Extract the (x, y) coordinate from the center of the cell holding the provided text.  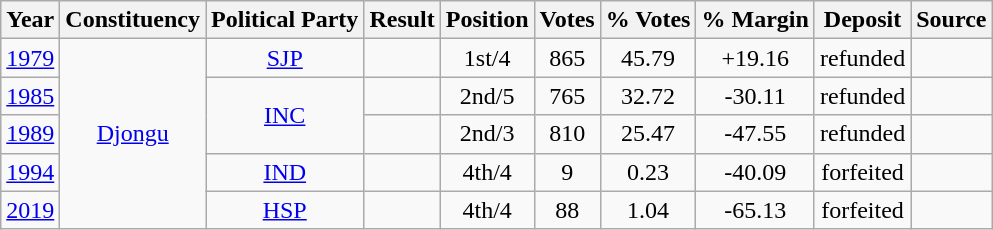
Year (30, 20)
Position (487, 20)
% Margin (755, 20)
+19.16 (755, 58)
9 (567, 172)
-65.13 (755, 210)
88 (567, 210)
2nd/3 (487, 134)
Djongu (133, 134)
2019 (30, 210)
1989 (30, 134)
25.47 (648, 134)
HSP (285, 210)
1985 (30, 96)
Votes (567, 20)
1.04 (648, 210)
Result (402, 20)
810 (567, 134)
32.72 (648, 96)
Source (952, 20)
-30.11 (755, 96)
-47.55 (755, 134)
1994 (30, 172)
INC (285, 115)
865 (567, 58)
Deposit (862, 20)
Political Party (285, 20)
45.79 (648, 58)
SJP (285, 58)
Constituency (133, 20)
1st/4 (487, 58)
% Votes (648, 20)
1979 (30, 58)
-40.09 (755, 172)
765 (567, 96)
0.23 (648, 172)
2nd/5 (487, 96)
IND (285, 172)
